Extract the (x, y) coordinate from the center of the cell holding the provided text.  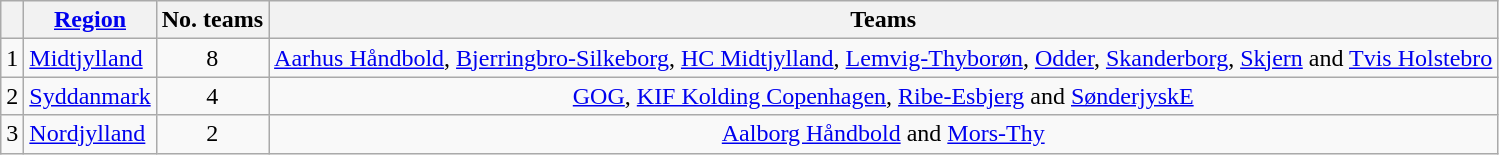
No. teams (212, 20)
Teams (884, 20)
8 (212, 58)
GOG, KIF Kolding Copenhagen, Ribe-Esbjerg and SønderjyskE (884, 96)
Region (90, 20)
1 (12, 58)
Syddanmark (90, 96)
4 (212, 96)
3 (12, 134)
Aarhus Håndbold, Bjerringbro-Silkeborg, HC Midtjylland, Lemvig-Thyborøn, Odder, Skanderborg, Skjern and Tvis Holstebro (884, 58)
Midtjylland (90, 58)
Nordjylland (90, 134)
Aalborg Håndbold and Mors-Thy (884, 134)
